Determine the [x, y] coordinate at the center of the cell enclosing the given text.  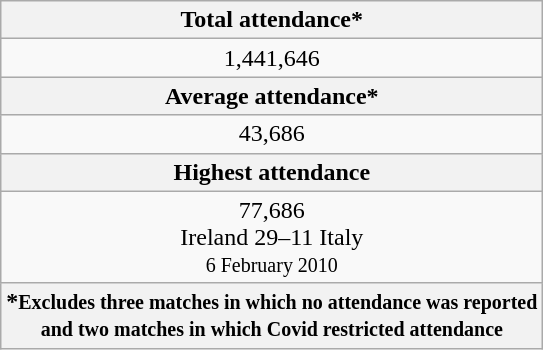
*Excludes three matches in which no attendance was reported and two matches in which Covid restricted attendance [272, 316]
43,686 [272, 134]
77,686 Ireland 29–11 Italy 6 February 2010 [272, 237]
1,441,646 [272, 58]
Total attendance* [272, 20]
Highest attendance [272, 172]
Average attendance* [272, 96]
